Capture the cell that displays the provided text and extract its (X, Y) central coordinate. 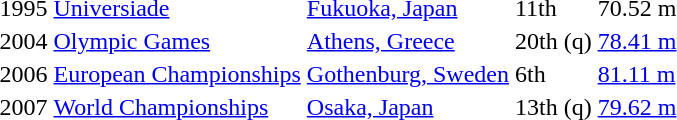
European Championships (177, 74)
Olympic Games (177, 41)
20th (q) (554, 41)
Athens, Greece (408, 41)
6th (554, 74)
Gothenburg, Sweden (408, 74)
